Find where the given text appears and provide that cell's center as [x, y] coordinate. 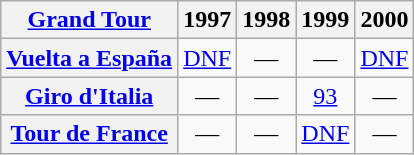
Grand Tour [90, 20]
93 [326, 96]
Vuelta a España [90, 58]
1998 [266, 20]
Giro d'Italia [90, 96]
Tour de France [90, 134]
1997 [208, 20]
1999 [326, 20]
2000 [384, 20]
